Capture the cell that displays the provided text and extract its [X, Y] central coordinate. 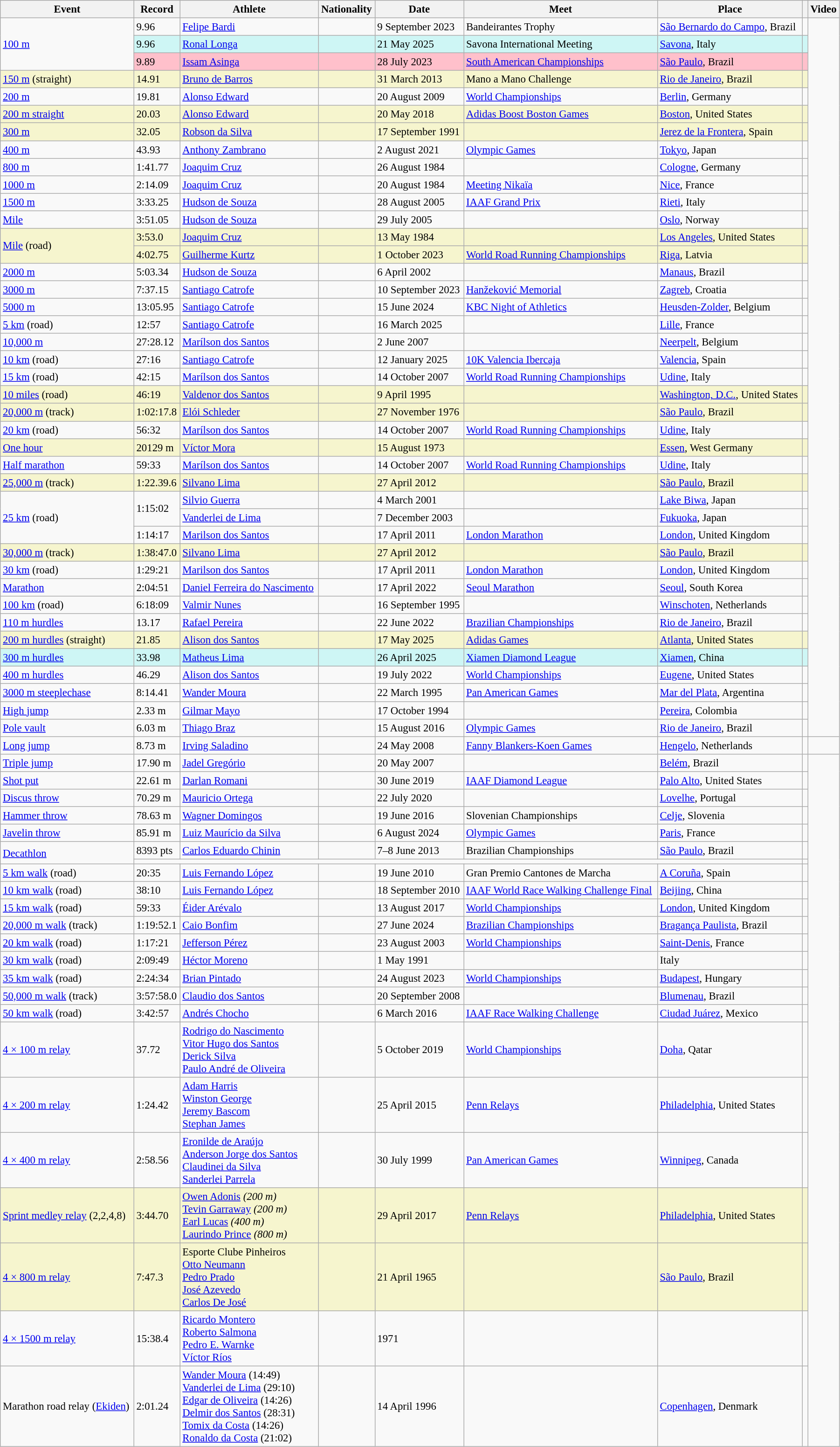
8393 pts [157, 850]
Half marathon [67, 465]
Video [824, 9]
2 June 2007 [420, 342]
28 August 2005 [420, 202]
2:14.09 [157, 185]
2:58.56 [157, 1160]
4 × 1500 m relay [67, 1339]
Manaus, Brazil [730, 272]
20 September 2008 [420, 996]
5 km walk (road) [67, 873]
Andrés Chocho [249, 1013]
24 August 2023 [420, 978]
21 April 1965 [420, 1277]
6 August 2024 [420, 833]
Budapest, Hungary [730, 978]
2:04:51 [157, 588]
21 May 2025 [420, 44]
Valencia, Spain [730, 360]
Boston, United States [730, 114]
30 June 2019 [420, 780]
14 April 1996 [420, 1407]
Robson da Silva [249, 132]
28 July 2023 [420, 62]
20 km (road) [67, 430]
4 × 100 m relay [67, 1050]
20,000 m (track) [67, 413]
5 October 2019 [420, 1050]
100 m [67, 45]
56:32 [157, 430]
10,000 m [67, 342]
19 July 2022 [420, 675]
Jadel Gregório [249, 763]
1 October 2023 [420, 255]
15 km walk (road) [67, 908]
High jump [67, 710]
Xiamen Diamond League [561, 658]
14.91 [157, 79]
Marathon road relay (Ekiden) [67, 1407]
Nice, France [730, 185]
7 December 2003 [420, 517]
4 March 2001 [420, 500]
Thiago Braz [249, 728]
Wander Moura (14:49)Vanderlei de Lima (29:10)Edgar de Oliveira (14:26)Delmir dos Santos (28:31)Tomix da Costa (14:26)Ronaldo da Costa (21:02) [249, 1407]
Éider Arévalo [249, 908]
17.90 m [157, 763]
70.29 m [157, 798]
Athlete [249, 9]
São Bernardo do Campo, Brazil [730, 27]
17 April 2022 [420, 588]
Fukuoka, Japan [730, 517]
1:15:02 [157, 509]
22 March 1995 [420, 693]
1:19:52.1 [157, 925]
2:24:34 [157, 978]
Eugene, United States [730, 675]
10 km (road) [67, 360]
Esporte Clube PinheirosOtto NeumannPedro PradoJosé AzevedoCarlos De José [249, 1277]
Tokyo, Japan [730, 150]
200 m [67, 97]
Jefferson Pérez [249, 943]
7–8 June 2013 [420, 850]
Adam HarrisWinston GeorgeJeremy BascomStephan James [249, 1105]
27 November 1976 [420, 413]
Adidas Boost Boston Games [561, 114]
Bandeirantes Trophy [561, 27]
2.33 m [157, 710]
Elói Schleder [249, 413]
Meet [561, 9]
Atlanta, United States [730, 640]
27:16 [157, 360]
Meeting Nikaïa [561, 185]
5000 m [67, 307]
150 m (straight) [67, 79]
1:41.77 [157, 167]
18 September 2010 [420, 890]
6 April 2002 [420, 272]
Celje, Slovenia [730, 815]
30 July 1999 [420, 1160]
Washington, D.C., United States [730, 395]
13 May 1984 [420, 237]
4 × 400 m relay [67, 1160]
Felipe Bardi [249, 27]
Italy [730, 961]
Luiz Maurício da Silva [249, 833]
Irving Saladino [249, 745]
Owen Adonis (200 m)Tevin Garraway (200 m)Earl Lucas (400 m)Laurindo Prince (800 m) [249, 1216]
Neerpelt, Belgium [730, 342]
5:03.34 [157, 272]
300 m [67, 132]
15 August 1973 [420, 448]
Daniel Ferreira do Nascimento [249, 588]
Slovenian Championships [561, 815]
Copenhagen, Denmark [730, 1407]
32.05 [157, 132]
16 September 1995 [420, 605]
200 m hurdles (straight) [67, 640]
Cologne, Germany [730, 167]
Darlan Romani [249, 780]
8.73 m [157, 745]
20:35 [157, 873]
Silvio Guerra [249, 500]
25 km (road) [67, 517]
3:51.05 [157, 220]
Marathon [67, 588]
Palo Alto, United States [730, 780]
46:19 [157, 395]
Bragança Paulista, Brazil [730, 925]
21.85 [157, 640]
100 km (road) [67, 605]
Zagreb, Croatia [730, 289]
Wander Moura [249, 693]
3:53.0 [157, 237]
Eronilde de AraújoAnderson Jorge dos SantosClaudinei da SilvaSanderlei Parrela [249, 1160]
Sprint medley relay (2,2,4,8) [67, 1216]
Beijing, China [730, 890]
2:09:49 [157, 961]
Seoul Marathon [561, 588]
1500 m [67, 202]
Belém, Brazil [730, 763]
12:57 [157, 325]
10K Valencia Ibercaja [561, 360]
Savona, Italy [730, 44]
20 August 2009 [420, 97]
Hengelo, Netherlands [730, 745]
Mile (road) [67, 246]
Anthony Zambrano [249, 150]
IAAF Grand Prix [561, 202]
27 June 2024 [420, 925]
Héctor Moreno [249, 961]
4:02.75 [157, 255]
27:28.12 [157, 342]
One hour [67, 448]
17 May 2025 [420, 640]
29 April 2017 [420, 1216]
Gilmar Mayo [249, 710]
Carlos Eduardo Chinin [249, 850]
Paris, France [730, 833]
Víctor Mora [249, 448]
Wagner Domingos [249, 815]
9.89 [157, 62]
10 miles (road) [67, 395]
37.72 [157, 1050]
Shot put [67, 780]
IAAF World Race Walking Challenge Final [561, 890]
19 June 2010 [420, 873]
2000 m [67, 272]
20 August 1984 [420, 185]
6.03 m [157, 728]
Guilherme Kurtz [249, 255]
26 August 1984 [420, 167]
78.63 m [157, 815]
Brian Pintado [249, 978]
1:38:47.0 [157, 552]
3000 m steeplechase [67, 693]
Xiamen, China [730, 658]
15:38.4 [157, 1339]
17 October 1994 [420, 710]
110 m hurdles [67, 623]
A Coruña, Spain [730, 873]
Discus throw [67, 798]
12 January 2025 [420, 360]
KBC Night of Athletics [561, 307]
Berlin, Germany [730, 97]
38:10 [157, 890]
Mar del Plata, Argentina [730, 693]
Heusden-Zolder, Belgium [730, 307]
20 May 2018 [420, 114]
Ciudad Juárez, Mexico [730, 1013]
23 August 2003 [420, 943]
19 June 2016 [420, 815]
Doha, Qatar [730, 1050]
15 June 2024 [420, 307]
Adidas Games [561, 640]
Los Angeles, United States [730, 237]
Vanderlei de Lima [249, 517]
10 September 2023 [420, 289]
15 August 2016 [420, 728]
300 m hurdles [67, 658]
Caio Bonfim [249, 925]
Savona International Meeting [561, 44]
Triple jump [67, 763]
Mile [67, 220]
Event [67, 9]
South American Championships [561, 62]
Riga, Latvia [730, 255]
10 km walk (road) [67, 890]
3:44.70 [157, 1216]
Pole vault [67, 728]
17 September 1991 [420, 132]
Javelin throw [67, 833]
1:29:21 [157, 570]
2 August 2021 [420, 150]
20.03 [157, 114]
7:37.15 [157, 289]
3:33.25 [157, 202]
Blumenau, Brazil [730, 996]
20 May 2007 [420, 763]
Fanny Blankers-Koen Games [561, 745]
30,000 m (track) [67, 552]
Hammer throw [67, 815]
19.81 [157, 97]
9 April 1995 [420, 395]
50,000 m walk (track) [67, 996]
400 m [67, 150]
46.29 [157, 675]
1:17:21 [157, 943]
42:15 [157, 377]
Valdenor dos Santos [249, 395]
Record [157, 9]
Lovelhe, Portugal [730, 798]
13.17 [157, 623]
22 July 2020 [420, 798]
13:05.95 [157, 307]
Nationality [347, 9]
22 June 2022 [420, 623]
Essen, West Germany [730, 448]
20129 m [157, 448]
33.98 [157, 658]
1:14:17 [157, 535]
25,000 m (track) [67, 482]
Place [730, 9]
20,000 m walk (track) [67, 925]
Seoul, South Korea [730, 588]
4 × 200 m relay [67, 1105]
22.61 m [157, 780]
43.93 [157, 150]
3000 m [67, 289]
9 September 2023 [420, 27]
Winschoten, Netherlands [730, 605]
29 July 2005 [420, 220]
Date [420, 9]
30 km (road) [67, 570]
50 km walk (road) [67, 1013]
Rodrigo do NascimentoVitor Hugo dos SantosDerick SilvaPaulo André de Oliveira [249, 1050]
Claudio dos Santos [249, 996]
800 m [67, 167]
Gran Premio Cantones de Marcha [561, 873]
1000 m [67, 185]
7:47.3 [157, 1277]
31 March 2013 [420, 79]
35 km walk (road) [67, 978]
24 May 2008 [420, 745]
Rafael Pereira [249, 623]
20 km walk (road) [67, 943]
Pereira, Colombia [730, 710]
Matheus Lima [249, 658]
Long jump [67, 745]
15 km (road) [67, 377]
13 August 2017 [420, 908]
3:42:57 [157, 1013]
Lille, France [730, 325]
26 April 2025 [420, 658]
Oslo, Norway [730, 220]
85.91 m [157, 833]
1 May 1991 [420, 961]
16 March 2025 [420, 325]
Lake Biwa, Japan [730, 500]
Ricardo MonteroRoberto SalmonaPedro E. WarnkeVíctor Ríos [249, 1339]
Issam Asinga [249, 62]
1971 [420, 1339]
Winnipeg, Canada [730, 1160]
5 km (road) [67, 325]
1:02:17.8 [157, 413]
IAAF Race Walking Challenge [561, 1013]
Mauricio Ortega [249, 798]
6:18:09 [157, 605]
IAAF Diamond League [561, 780]
8:14.41 [157, 693]
30 km walk (road) [67, 961]
2:01.24 [157, 1407]
25 April 2015 [420, 1105]
Rieti, Italy [730, 202]
6 March 2016 [420, 1013]
4 × 800 m relay [67, 1277]
400 m hurdles [67, 675]
Saint-Denis, France [730, 943]
3:57:58.0 [157, 996]
Jerez de la Frontera, Spain [730, 132]
Valmir Nunes [249, 605]
200 m straight [67, 114]
Mano a Mano Challenge [561, 79]
Decathlon [67, 853]
Hanžeković Memorial [561, 289]
1:22.39.6 [157, 482]
1:24.42 [157, 1105]
Bruno de Barros [249, 79]
Ronal Longa [249, 44]
